Detect which cell encompasses the target text, then output its (X, Y) center coordinate. 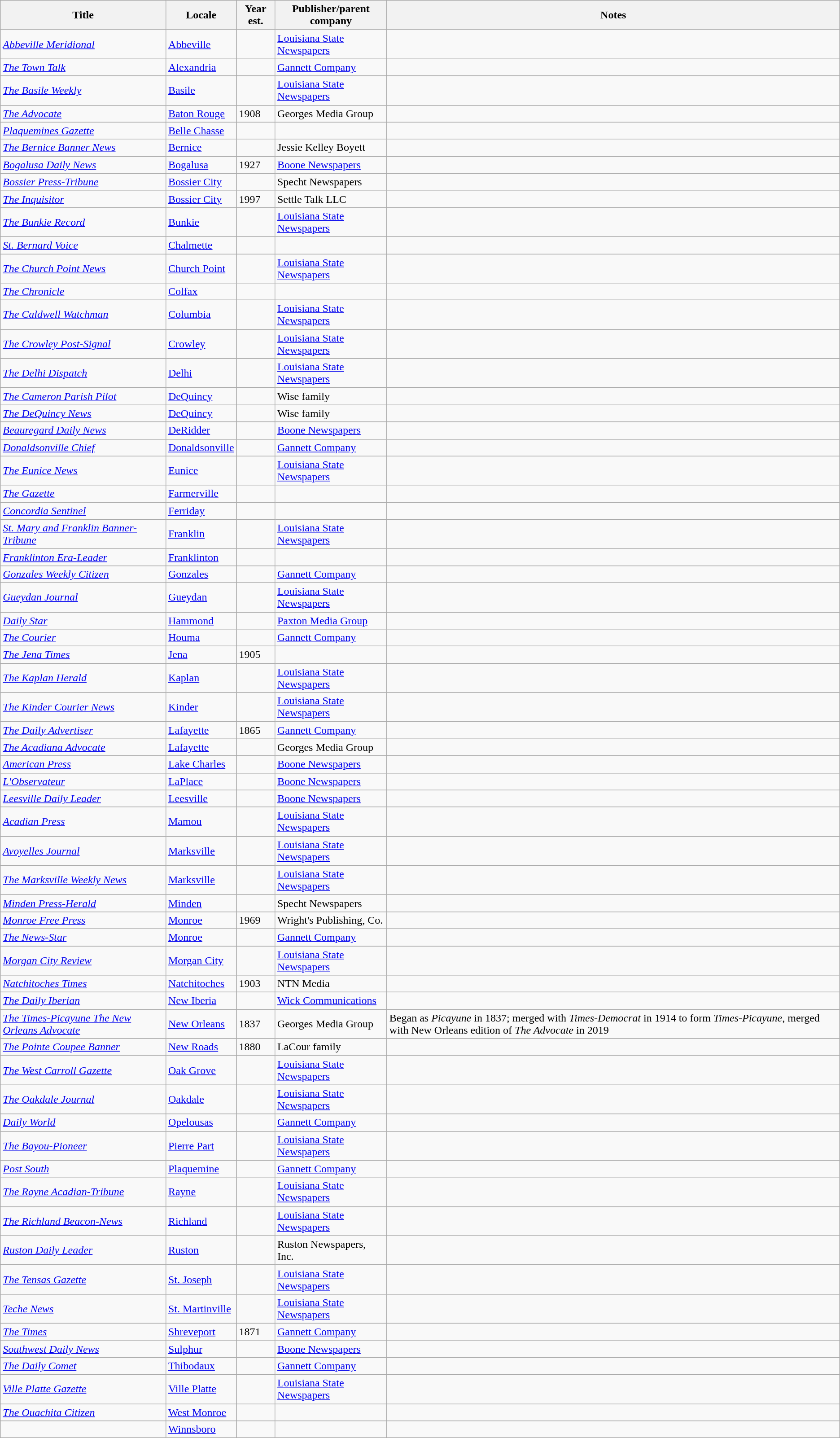
Minden (201, 903)
Teche News (83, 1309)
The Bunkie Record (83, 222)
Natchitoches (201, 984)
The News-Star (83, 937)
Ruston Daily Leader (83, 1250)
Crowley (201, 344)
New Iberia (201, 1001)
The Richland Beacon-News (83, 1221)
Hammond (201, 621)
Monroe Free Press (83, 920)
1865 (256, 730)
The Oakdale Journal (83, 1100)
Kinder (201, 707)
Bernice (201, 148)
Ruston (201, 1250)
The Tensas Gazette (83, 1279)
Daily World (83, 1122)
Minden Press-Herald (83, 903)
The Kinder Courier News (83, 707)
New Roads (201, 1047)
Wright's Publishing, Co. (331, 920)
The Advocate (83, 114)
Houma (201, 638)
The Ouachita Citizen (83, 1412)
Settle Talk LLC (331, 199)
Jessie Kelley Boyett (331, 148)
Colfax (201, 292)
1837 (256, 1024)
The Daily Iberian (83, 1001)
Began as Picayune in 1837; merged with Times-Democrat in 1914 to form Times-Picayune, merged with New Orleans edition of The Advocate in 2019 (613, 1024)
The Bayou-Pioneer (83, 1145)
The Eunice News (83, 470)
Leesville Daily Leader (83, 798)
The Marksville Weekly News (83, 880)
1905 (256, 655)
The Courier (83, 638)
The Daily Advertiser (83, 730)
Wick Communications (331, 1001)
1908 (256, 114)
Southwest Daily News (83, 1349)
The Times (83, 1332)
Chalmette (201, 245)
Rayne (201, 1192)
Gueydan (201, 597)
Abbeville (201, 44)
Gonzales (201, 574)
Baton Rouge (201, 114)
Church Point (201, 268)
Richland (201, 1221)
The Chronicle (83, 292)
Daily Star (83, 621)
Year est. (256, 15)
NTN Media (331, 984)
West Monroe (201, 1412)
Gueydan Journal (83, 597)
The Pointe Coupee Banner (83, 1047)
L'Observateur (83, 781)
Donaldsonville Chief (83, 447)
St. Mary and Franklin Banner-Tribune (83, 534)
Franklin (201, 534)
LaCour family (331, 1047)
The Town Talk (83, 67)
The Acadiana Advocate (83, 747)
The Kaplan Herald (83, 678)
1997 (256, 199)
Abbeville Meridional (83, 44)
Franklinton (201, 557)
The Basile Weekly (83, 91)
Post South (83, 1169)
The Times-Picayune The New Orleans Advocate (83, 1024)
The Caldwell Watchman (83, 315)
Lake Charles (201, 764)
The DeQuincy News (83, 413)
Avoyelles Journal (83, 851)
Leesville (201, 798)
The Rayne Acadian-Tribune (83, 1192)
Acadian Press (83, 821)
Natchitoches Times (83, 984)
Basile (201, 91)
Bunkie (201, 222)
Alexandria (201, 67)
Oak Grove (201, 1070)
Notes (613, 15)
LaPlace (201, 781)
Publisher/parent company (331, 15)
Delhi (201, 373)
Title (83, 15)
Bossier Press-Tribune (83, 182)
Bogalusa (201, 165)
Oakdale (201, 1100)
Columbia (201, 315)
1903 (256, 984)
Winnsboro (201, 1429)
Morgan City (201, 960)
The Inquisitor (83, 199)
Thibodaux (201, 1366)
Eunice (201, 470)
Locale (201, 15)
Plaquemine (201, 1169)
Morgan City Review (83, 960)
Opelousas (201, 1122)
The Daily Comet (83, 1366)
DeRidder (201, 430)
Sulphur (201, 1349)
Ville Platte Gazette (83, 1390)
The Jena Times (83, 655)
1969 (256, 920)
Concordia Sentinel (83, 511)
Ruston Newspapers, Inc. (331, 1250)
New Orleans (201, 1024)
1927 (256, 165)
Ferriday (201, 511)
The West Carroll Gazette (83, 1070)
The Crowley Post-Signal (83, 344)
Farmerville (201, 494)
Shreveport (201, 1332)
The Delhi Dispatch (83, 373)
Jena (201, 655)
Franklinton Era-Leader (83, 557)
Kaplan (201, 678)
Ville Platte (201, 1390)
Belle Chasse (201, 131)
1880 (256, 1047)
1871 (256, 1332)
The Church Point News (83, 268)
Paxton Media Group (331, 621)
St. Bernard Voice (83, 245)
The Gazette (83, 494)
Beauregard Daily News (83, 430)
American Press (83, 764)
Donaldsonville (201, 447)
St. Martinville (201, 1309)
Plaquemines Gazette (83, 131)
The Bernice Banner News (83, 148)
The Cameron Parish Pilot (83, 396)
St. Joseph (201, 1279)
Mamou (201, 821)
Pierre Part (201, 1145)
Gonzales Weekly Citizen (83, 574)
Bogalusa Daily News (83, 165)
